Locate the cell with the specified text and output its (x, y) center coordinate. 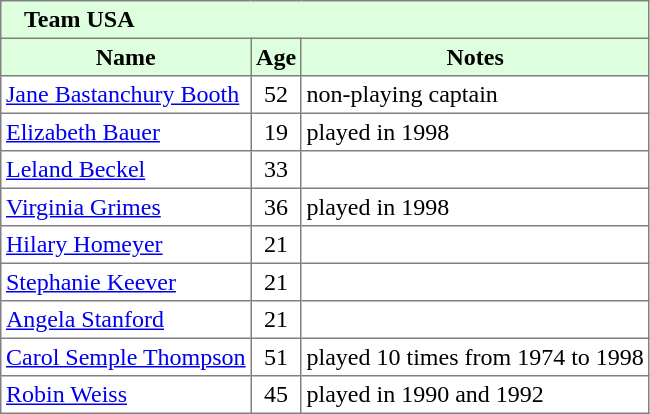
36 (276, 207)
Robin Weiss (126, 395)
45 (276, 395)
Stephanie Keever (126, 282)
Jane Bastanchury Booth (126, 95)
33 (276, 170)
Team USA (325, 20)
played in 1990 and 1992 (475, 395)
Hilary Homeyer (126, 245)
Virginia Grimes (126, 207)
Angela Stanford (126, 320)
Age (276, 57)
19 (276, 132)
Leland Beckel (126, 170)
Carol Semple Thompson (126, 357)
non-playing captain (475, 95)
51 (276, 357)
Elizabeth Bauer (126, 132)
Notes (475, 57)
Name (126, 57)
52 (276, 95)
played 10 times from 1974 to 1998 (475, 357)
